For the text-containing cell, return its midpoint in [x, y] coordinate format. 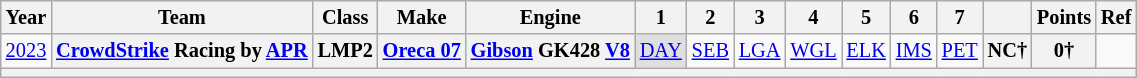
LMP2 [346, 51]
Team [182, 17]
Year [26, 17]
DAY [661, 51]
6 [914, 17]
Class [346, 17]
IMS [914, 51]
0† [1064, 51]
1 [661, 17]
2 [710, 17]
SEB [710, 51]
PET [960, 51]
Gibson GK428 V8 [550, 51]
2023 [26, 51]
LGA [760, 51]
Points [1064, 17]
7 [960, 17]
NC† [1008, 51]
3 [760, 17]
Engine [550, 17]
Ref [1116, 17]
5 [866, 17]
Make [422, 17]
WGL [813, 51]
4 [813, 17]
ELK [866, 51]
Oreca 07 [422, 51]
CrowdStrike Racing by APR [182, 51]
